Pinpoint the cell where the given text exists, returning its [x, y] midpoint coordinate. 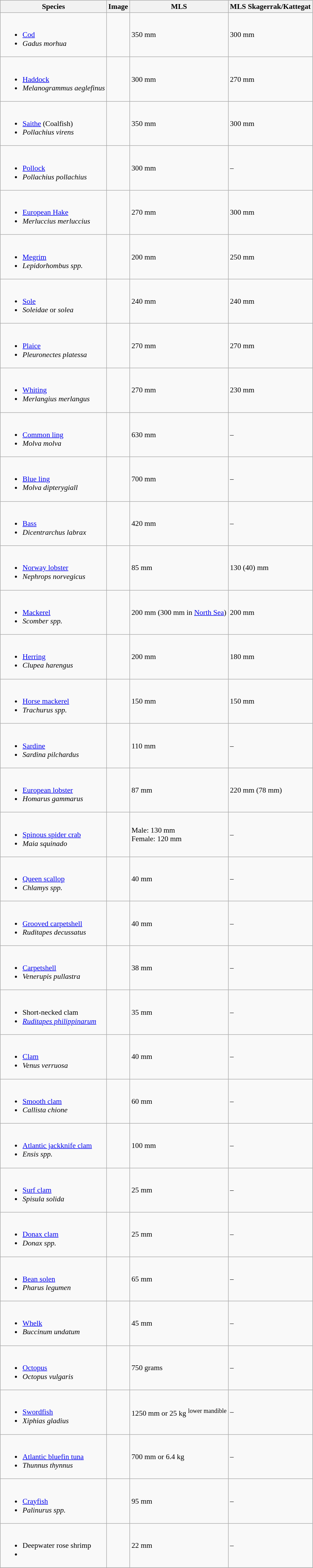
22 mm [179, 1546]
Bean solenPharus legumen [53, 1279]
Blue lingMolva dipterygiall [53, 479]
100 mm [179, 1146]
60 mm [179, 1101]
95 mm [179, 1501]
ClamVenus verruosa [53, 1057]
130 (40) mm [270, 568]
WhelkBuccinum undatum [53, 1324]
SardineSardina pilchardus [53, 746]
1250 mm or 25 kg lower mandible [179, 1412]
Atlantic bluefin tunaThunnus thynnus [53, 1457]
180 mm [270, 657]
110 mm [179, 746]
Norway lobsterNephrops norvegicus [53, 568]
250 mm [270, 257]
CrayfishPalinurus spp. [53, 1501]
OctopusOctopus vulgaris [53, 1368]
MLS [179, 7]
HerringClupea harengus [53, 657]
230 mm [270, 390]
Donax clamDonax spp. [53, 1235]
Species [53, 7]
Surf clamSpisula solida [53, 1190]
35 mm [179, 1012]
Horse mackerelTrachurus spp. [53, 701]
Male: 130 mmFemale: 120 mm [179, 835]
SoleSoleidae or solea [53, 302]
Common lingMolva molva [53, 435]
87 mm [179, 790]
Atlantic jackknife clamEnsis spp. [53, 1146]
Queen scallopChlamys spp. [53, 879]
MackerelScomber spp. [53, 612]
Smooth clamCallista chione [53, 1101]
Grooved carpetshellRuditapes decussatus [53, 924]
45 mm [179, 1324]
Saithe (Coalfish)Pollachius virens [53, 124]
Short-necked clamRuditapes philippinarum [53, 1012]
65 mm [179, 1279]
HaddockMelanogrammus aeglefinus [53, 79]
CodGadus morhua [53, 35]
700 mm or 6.4 kg [179, 1457]
750 grams [179, 1368]
Deepwater rose shrimp [53, 1546]
BassDicentrarchus labrax [53, 524]
SwordfishXiphias gladius [53, 1412]
PlaicePleuronectes platessa [53, 346]
MLS Skagerrak/Kattegat [270, 7]
220 mm (78 mm) [270, 790]
Spinous spider crabMaia squinado [53, 835]
85 mm [179, 568]
Image [118, 7]
200 mm (300 mm in North Sea) [179, 612]
European HakeMerluccius merluccius [53, 213]
WhitingMerlangius merlangus [53, 390]
630 mm [179, 435]
PollockPollachius pollachius [53, 168]
420 mm [179, 524]
38 mm [179, 968]
European lobsterHomarus gammarus [53, 790]
CarpetshellVenerupis pullastra [53, 968]
MegrimLepidorhombus spp. [53, 257]
700 mm [179, 479]
